For the text-containing cell, return its midpoint in [X, Y] coordinate format. 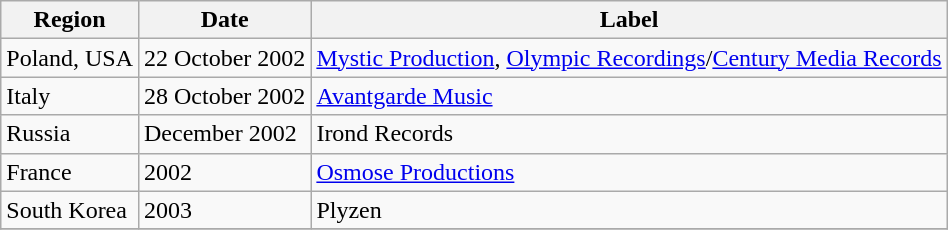
South Korea [70, 210]
Avantgarde Music [629, 96]
2003 [224, 210]
Plyzen [629, 210]
Irond Records [629, 134]
Label [629, 20]
Date [224, 20]
Russia [70, 134]
22 October 2002 [224, 58]
28 October 2002 [224, 96]
Mystic Production, Olympic Recordings/Century Media Records [629, 58]
Osmose Productions [629, 172]
France [70, 172]
2002 [224, 172]
Italy [70, 96]
December 2002 [224, 134]
Poland, USA [70, 58]
Region [70, 20]
